Pinpoint the cell where the given text exists, returning its [x, y] midpoint coordinate. 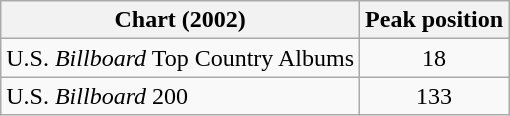
U.S. Billboard 200 [180, 96]
133 [434, 96]
Peak position [434, 20]
Chart (2002) [180, 20]
U.S. Billboard Top Country Albums [180, 58]
18 [434, 58]
